Return (x, y) of the center of cell containing provided text 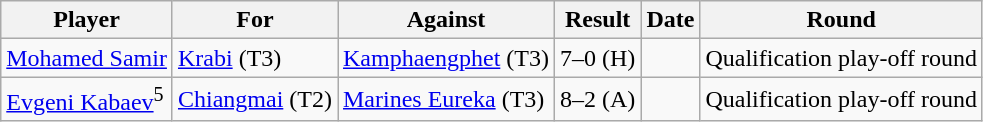
7–0 (H) (598, 58)
Krabi (T3) (254, 58)
Date (670, 20)
Against (446, 20)
For (254, 20)
Round (842, 20)
Result (598, 20)
8–2 (A) (598, 100)
Evgeni Kabaev5 (87, 100)
Player (87, 20)
Chiangmai (T2) (254, 100)
Mohamed Samir (87, 58)
Kamphaengphet (T3) (446, 58)
Marines Eureka (T3) (446, 100)
